From the cell containing the given text, extract its center point as [X, Y] coordinate. 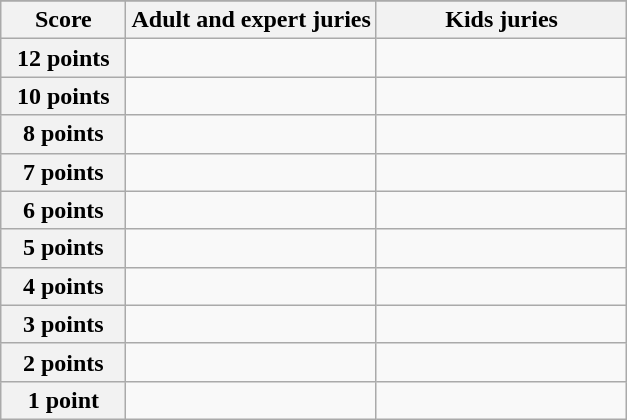
2 points [64, 362]
Score [64, 20]
4 points [64, 286]
12 points [64, 58]
5 points [64, 248]
3 points [64, 324]
6 points [64, 210]
10 points [64, 96]
Adult and expert juries [251, 20]
Kids juries [501, 20]
7 points [64, 172]
8 points [64, 134]
1 point [64, 400]
